Find where the given text appears and provide that cell's center as [X, Y] coordinate. 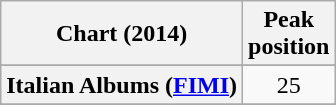
Italian Albums (FIMI) [122, 85]
Chart (2014) [122, 34]
25 [289, 85]
Peakposition [289, 34]
